For the text-containing cell, return its midpoint in (X, Y) coordinate format. 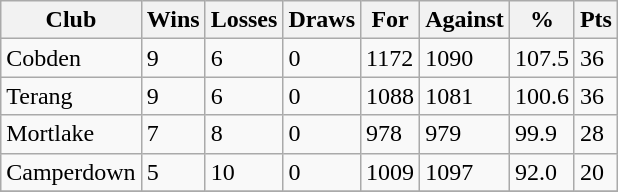
1090 (465, 58)
10 (244, 172)
Losses (244, 20)
7 (173, 134)
1097 (465, 172)
979 (465, 134)
% (542, 20)
Wins (173, 20)
1172 (390, 58)
8 (244, 134)
1088 (390, 96)
Cobden (71, 58)
Camperdown (71, 172)
92.0 (542, 172)
100.6 (542, 96)
Club (71, 20)
For (390, 20)
Draws (322, 20)
978 (390, 134)
Against (465, 20)
1009 (390, 172)
20 (596, 172)
Pts (596, 20)
Mortlake (71, 134)
Terang (71, 96)
107.5 (542, 58)
99.9 (542, 134)
1081 (465, 96)
5 (173, 172)
28 (596, 134)
